Scan for the cell matching the given text and deliver its (x, y) coordinate at center. 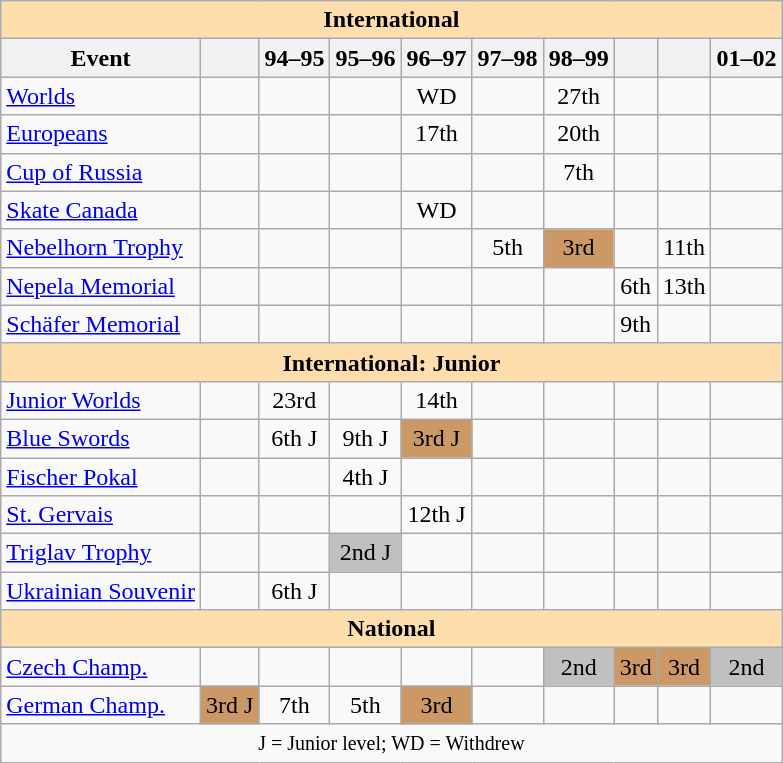
J = Junior level; WD = Withdrew (392, 743)
Triglav Trophy (101, 553)
2nd J (366, 553)
13th (684, 286)
International: Junior (392, 362)
Cup of Russia (101, 172)
97–98 (508, 58)
St. Gervais (101, 515)
Czech Champ. (101, 667)
Blue Swords (101, 438)
14th (436, 400)
Nebelhorn Trophy (101, 248)
11th (684, 248)
6th (636, 286)
20th (578, 134)
01–02 (746, 58)
Schäfer Memorial (101, 324)
Ukrainian Souvenir (101, 591)
Worlds (101, 96)
Event (101, 58)
9th (636, 324)
98–99 (578, 58)
Europeans (101, 134)
12th J (436, 515)
German Champ. (101, 705)
23rd (294, 400)
94–95 (294, 58)
95–96 (366, 58)
Nepela Memorial (101, 286)
17th (436, 134)
4th J (366, 477)
9th J (366, 438)
International (392, 20)
Fischer Pokal (101, 477)
96–97 (436, 58)
27th (578, 96)
National (392, 629)
Skate Canada (101, 210)
Junior Worlds (101, 400)
